Capture the cell that displays the provided text and extract its [X, Y] central coordinate. 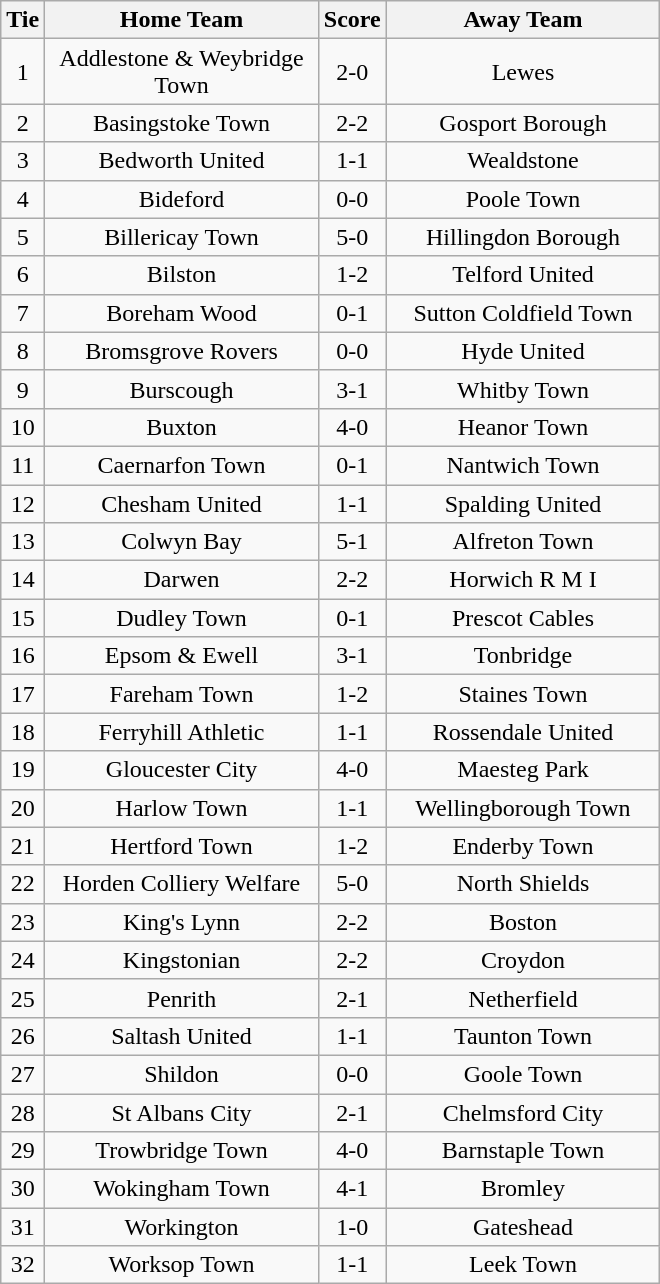
1 [23, 72]
13 [23, 542]
Bromley [523, 1189]
King's Lynn [182, 922]
Buxton [182, 427]
Goole Town [523, 1074]
Caernarfon Town [182, 465]
Trowbridge Town [182, 1151]
St Albans City [182, 1113]
Whitby Town [523, 389]
Alfreton Town [523, 542]
Shildon [182, 1074]
Spalding United [523, 503]
14 [23, 580]
Hertford Town [182, 846]
Gosport Borough [523, 123]
17 [23, 694]
Addlestone & Weybridge Town [182, 72]
27 [23, 1074]
25 [23, 998]
Gloucester City [182, 770]
Worksop Town [182, 1265]
Colwyn Bay [182, 542]
Gateshead [523, 1227]
4 [23, 199]
Kingstonian [182, 960]
Leek Town [523, 1265]
Croydon [523, 960]
30 [23, 1189]
Burscough [182, 389]
Score [352, 20]
Saltash United [182, 1036]
Penrith [182, 998]
Barnstaple Town [523, 1151]
8 [23, 351]
Hillingdon Borough [523, 237]
9 [23, 389]
5-1 [352, 542]
Harlow Town [182, 808]
Prescot Cables [523, 618]
6 [23, 275]
Staines Town [523, 694]
19 [23, 770]
24 [23, 960]
2-0 [352, 72]
16 [23, 656]
Maesteg Park [523, 770]
Away Team [523, 20]
Nantwich Town [523, 465]
Horwich R M I [523, 580]
Rossendale United [523, 732]
Boston [523, 922]
Chelmsford City [523, 1113]
Lewes [523, 72]
Bideford [182, 199]
Netherfield [523, 998]
Bilston [182, 275]
Workington [182, 1227]
3 [23, 161]
Horden Colliery Welfare [182, 884]
21 [23, 846]
Heanor Town [523, 427]
Wealdstone [523, 161]
11 [23, 465]
Telford United [523, 275]
Boreham Wood [182, 313]
10 [23, 427]
Wokingham Town [182, 1189]
Taunton Town [523, 1036]
Fareham Town [182, 694]
5 [23, 237]
Ferryhill Athletic [182, 732]
26 [23, 1036]
North Shields [523, 884]
15 [23, 618]
Bedworth United [182, 161]
Dudley Town [182, 618]
22 [23, 884]
2 [23, 123]
18 [23, 732]
32 [23, 1265]
Epsom & Ewell [182, 656]
Bromsgrove Rovers [182, 351]
1-0 [352, 1227]
Wellingborough Town [523, 808]
12 [23, 503]
4-1 [352, 1189]
20 [23, 808]
28 [23, 1113]
Billericay Town [182, 237]
31 [23, 1227]
Home Team [182, 20]
Sutton Coldfield Town [523, 313]
23 [23, 922]
Poole Town [523, 199]
Darwen [182, 580]
Tie [23, 20]
Tonbridge [523, 656]
Basingstoke Town [182, 123]
Hyde United [523, 351]
Chesham United [182, 503]
29 [23, 1151]
Enderby Town [523, 846]
7 [23, 313]
